Detect which cell encompasses the target text, then output its [X, Y] center coordinate. 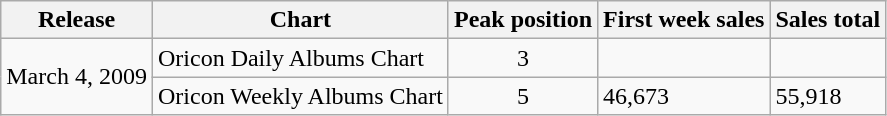
Oricon Weekly Albums Chart [300, 96]
Peak position [522, 20]
Release [77, 20]
55,918 [828, 96]
Oricon Daily Albums Chart [300, 58]
46,673 [684, 96]
March 4, 2009 [77, 77]
5 [522, 96]
Sales total [828, 20]
Chart [300, 20]
First week sales [684, 20]
3 [522, 58]
